Return [X, Y] of the center of cell containing provided text 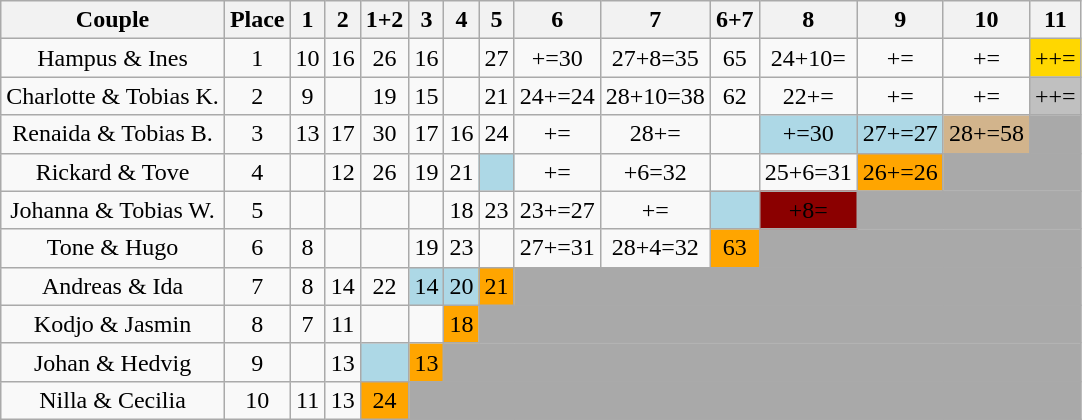
24+10= [808, 58]
28+= [655, 134]
62 [734, 96]
28+=58 [986, 134]
Kodjo & Jasmin [113, 324]
6+7 [734, 20]
24+=24 [557, 96]
22+= [808, 96]
Nilla & Cecilia [113, 400]
12 [342, 172]
Hampus & Ines [113, 58]
20 [462, 286]
Andreas & Ida [113, 286]
15 [426, 96]
Charlotte & Tobias K. [113, 96]
Renaida & Tobias B. [113, 134]
1+2 [384, 20]
+6=32 [655, 172]
+8= [808, 210]
27 [496, 58]
23+=27 [557, 210]
63 [734, 248]
25+6=31 [808, 172]
Johanna & Tobias W. [113, 210]
28+10=38 [655, 96]
22 [384, 286]
27+=27 [900, 134]
Place [257, 20]
26+=26 [900, 172]
27+8=35 [655, 58]
Johan & Hedvig [113, 362]
65 [734, 58]
Couple [113, 20]
Rickard & Tove [113, 172]
28+4=32 [655, 248]
Tone & Hugo [113, 248]
30 [384, 134]
27+=31 [557, 248]
